Capture the cell that displays the provided text and extract its [X, Y] central coordinate. 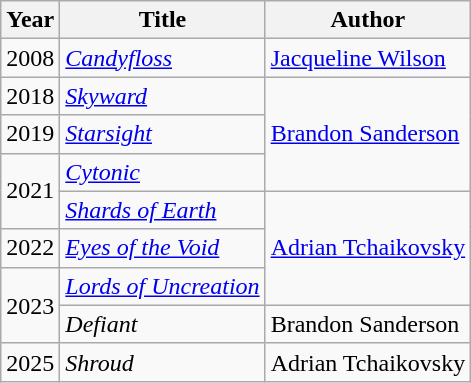
Eyes of the Void [162, 248]
Defiant [162, 324]
Lords of Uncreation [162, 286]
2022 [30, 248]
Author [368, 20]
Title [162, 20]
2019 [30, 134]
Candyfloss [162, 58]
Starsight [162, 134]
Skyward [162, 96]
Shards of Earth [162, 210]
2025 [30, 362]
2018 [30, 96]
Jacqueline Wilson [368, 58]
2008 [30, 58]
Year [30, 20]
2023 [30, 305]
2021 [30, 191]
Cytonic [162, 172]
Shroud [162, 362]
